For the text-containing cell, return its midpoint in [x, y] coordinate format. 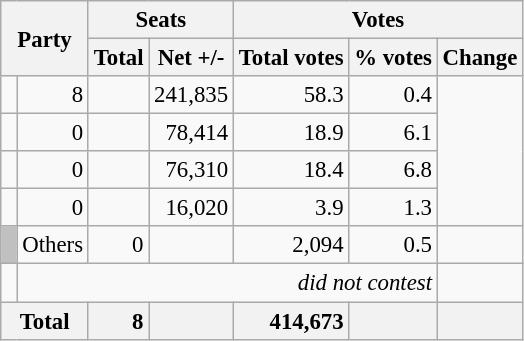
did not contest [227, 283]
414,673 [290, 321]
0.5 [393, 245]
18.4 [290, 170]
Change [480, 58]
Net +/- [192, 58]
18.9 [290, 133]
Party [45, 38]
78,414 [192, 133]
2,094 [290, 245]
3.9 [290, 208]
16,020 [192, 208]
241,835 [192, 95]
6.8 [393, 170]
Total votes [290, 58]
6.1 [393, 133]
58.3 [290, 95]
1.3 [393, 208]
Seats [160, 20]
Votes [378, 20]
0.4 [393, 95]
Others [52, 245]
% votes [393, 58]
76,310 [192, 170]
